Find where the given text appears and provide that cell's center as [X, Y] coordinate. 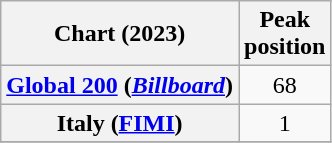
Global 200 (Billboard) [120, 85]
Peakposition [284, 34]
1 [284, 123]
Italy (FIMI) [120, 123]
Chart (2023) [120, 34]
68 [284, 85]
